From the cell containing the given text, extract its center point as (x, y) coordinate. 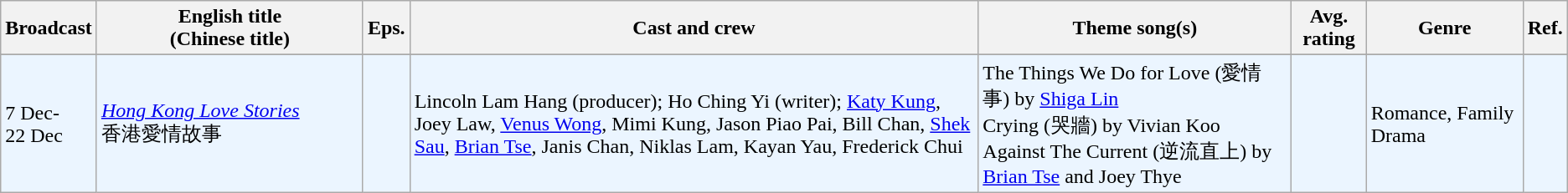
Hong Kong Love Stories 香港愛情故事 (230, 124)
The Things We Do for Love (愛情事) by Shiga LinCrying (哭牆) by Vivian KooAgainst The Current (逆流直上) by Brian Tse and Joey Thye (1135, 124)
Avg. rating (1328, 28)
7 Dec-22 Dec (49, 124)
English title (Chinese title) (230, 28)
Eps. (386, 28)
Genre (1444, 28)
Ref. (1545, 28)
Theme song(s) (1135, 28)
Broadcast (49, 28)
Romance, Family Drama (1444, 124)
Cast and crew (694, 28)
